From the cell containing the given text, extract its center point as [X, Y] coordinate. 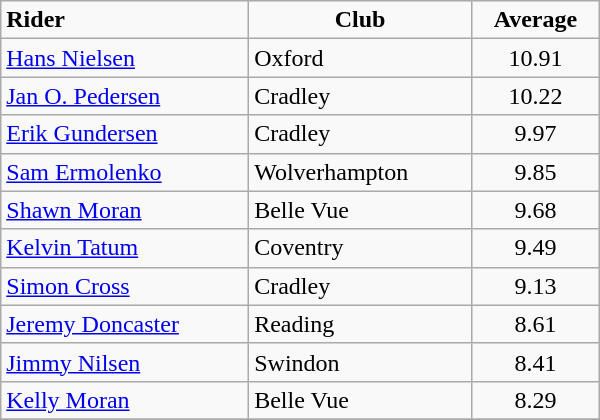
Kelly Moran [125, 400]
Jimmy Nilsen [125, 362]
9.85 [536, 172]
Wolverhampton [360, 172]
Jan O. Pedersen [125, 96]
8.41 [536, 362]
Oxford [360, 58]
Club [360, 20]
Rider [125, 20]
10.22 [536, 96]
Average [536, 20]
Jeremy Doncaster [125, 324]
Erik Gundersen [125, 134]
9.97 [536, 134]
Shawn Moran [125, 210]
9.68 [536, 210]
10.91 [536, 58]
Hans Nielsen [125, 58]
Coventry [360, 248]
Reading [360, 324]
Sam Ermolenko [125, 172]
8.29 [536, 400]
9.49 [536, 248]
8.61 [536, 324]
Simon Cross [125, 286]
Swindon [360, 362]
9.13 [536, 286]
Kelvin Tatum [125, 248]
